Identify which cell holds the provided text, then report its [X, Y] central coordinate. 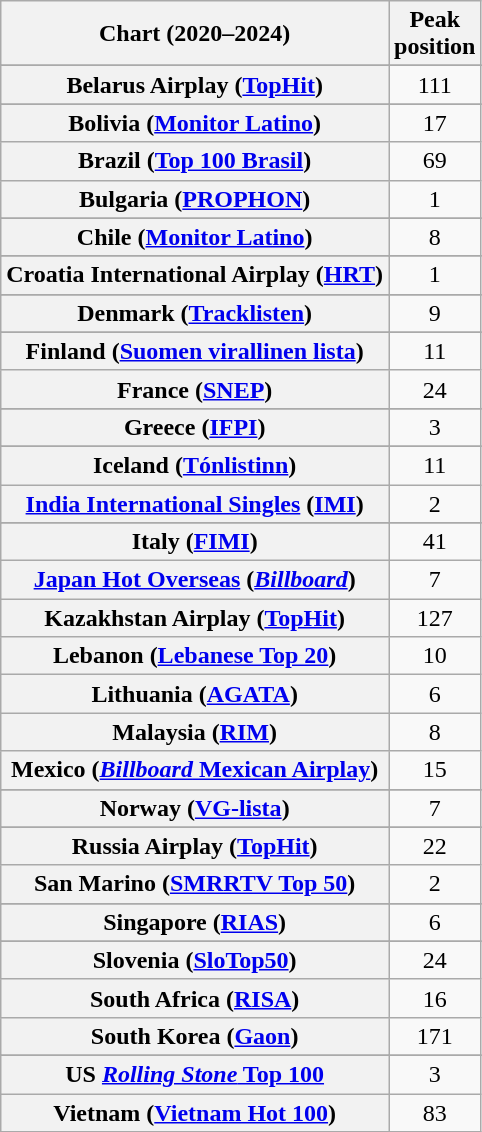
16 [435, 998]
Kazakhstan Airplay (TopHit) [195, 618]
Brazil (Top 100 Brasil) [195, 161]
Iceland (Tónlistinn) [195, 465]
US Rolling Stone Top 100 [195, 1074]
San Marino (SMRRTV Top 50) [195, 884]
South Korea (Gaon) [195, 1036]
India International Singles (IMI) [195, 503]
Slovenia (SloTop50) [195, 960]
Russia Airplay (TopHit) [195, 846]
69 [435, 161]
Peakposition [435, 34]
17 [435, 123]
171 [435, 1036]
22 [435, 846]
Lebanon (Lebanese Top 20) [195, 656]
Singapore (RIAS) [195, 922]
Finland (Suomen virallinen lista) [195, 351]
41 [435, 542]
9 [435, 313]
Croatia International Airplay (HRT) [195, 275]
15 [435, 770]
Norway (VG-lista) [195, 808]
Malaysia (RIM) [195, 732]
111 [435, 85]
Vietnam (Vietnam Hot 100) [195, 1113]
Mexico (Billboard Mexican Airplay) [195, 770]
Japan Hot Overseas (Billboard) [195, 580]
Lithuania (AGATA) [195, 694]
Denmark (Tracklisten) [195, 313]
Bulgaria (PROPHON) [195, 199]
127 [435, 618]
Bolivia (Monitor Latino) [195, 123]
Chile (Monitor Latino) [195, 237]
Italy (FIMI) [195, 542]
France (SNEP) [195, 389]
Greece (IFPI) [195, 427]
Chart (2020–2024) [195, 34]
Belarus Airplay (TopHit) [195, 85]
South Africa (RISA) [195, 998]
83 [435, 1113]
10 [435, 656]
